Search for the cell housing the specified text and yield its [X, Y] center coordinate. 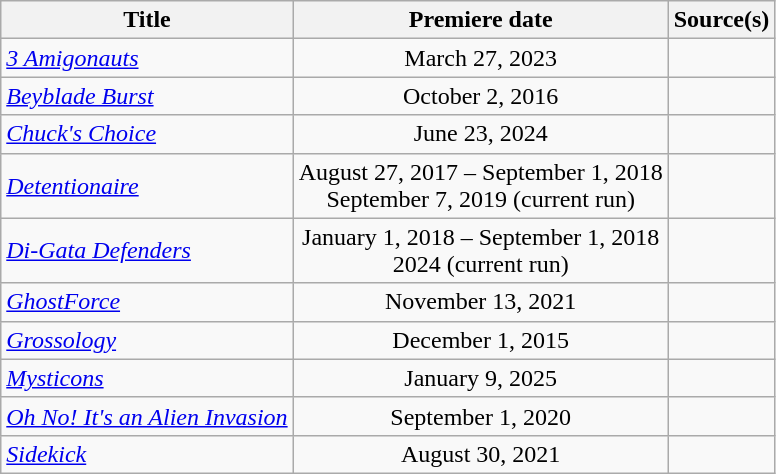
Grossology [147, 340]
Sidekick [147, 454]
Chuck's Choice [147, 134]
January 1, 2018 – September 1, 20182024 (current run) [480, 250]
June 23, 2024 [480, 134]
November 13, 2021 [480, 302]
Source(s) [722, 20]
August 30, 2021 [480, 454]
August 27, 2017 – September 1, 2018September 7, 2019 (current run) [480, 186]
October 2, 2016 [480, 96]
January 9, 2025 [480, 378]
3 Amigonauts [147, 58]
Oh No! It's an Alien Invasion [147, 416]
December 1, 2015 [480, 340]
Detentionaire [147, 186]
Mysticons [147, 378]
GhostForce [147, 302]
Beyblade Burst [147, 96]
September 1, 2020 [480, 416]
March 27, 2023 [480, 58]
Di-Gata Defenders [147, 250]
Premiere date [480, 20]
Title [147, 20]
